Provide the [X, Y] coordinate of the cell's center where the given text is located.  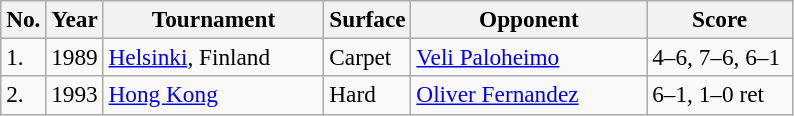
6–1, 1–0 ret [720, 95]
1. [24, 57]
2. [24, 95]
1993 [74, 95]
Opponent [529, 19]
4–6, 7–6, 6–1 [720, 57]
Tournament [214, 19]
Year [74, 19]
Carpet [368, 57]
Hong Kong [214, 95]
No. [24, 19]
Veli Paloheimo [529, 57]
1989 [74, 57]
Oliver Fernandez [529, 95]
Hard [368, 95]
Surface [368, 19]
Helsinki, Finland [214, 57]
Score [720, 19]
